Return (x, y) of the center of cell containing provided text 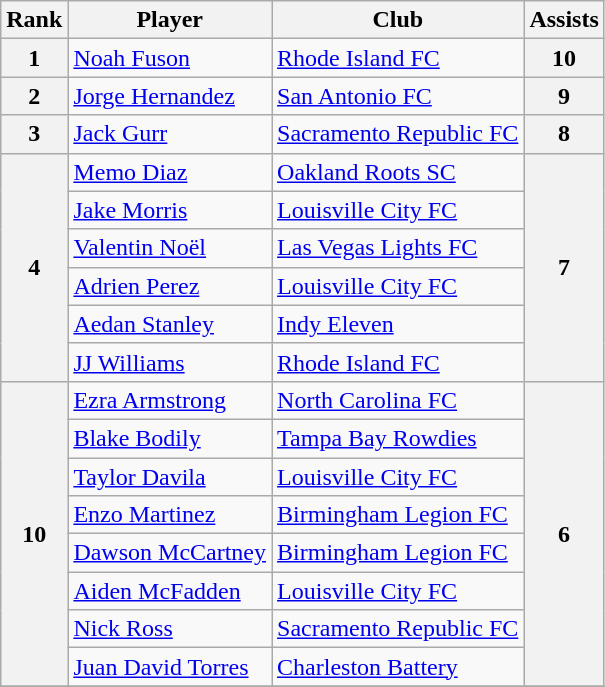
1 (34, 58)
3 (34, 134)
Oakland Roots SC (398, 172)
8 (564, 134)
Nick Ross (170, 629)
Valentin Noël (170, 248)
Blake Bodily (170, 438)
2 (34, 96)
Dawson McCartney (170, 553)
Tampa Bay Rowdies (398, 438)
Indy Eleven (398, 324)
Aiden McFadden (170, 591)
Jorge Hernandez (170, 96)
Noah Fuson (170, 58)
Juan David Torres (170, 667)
North Carolina FC (398, 400)
Rank (34, 20)
JJ Williams (170, 362)
Ezra Armstrong (170, 400)
Player (170, 20)
6 (564, 533)
4 (34, 267)
Assists (564, 20)
9 (564, 96)
Las Vegas Lights FC (398, 248)
Enzo Martinez (170, 515)
Jack Gurr (170, 134)
Jake Morris (170, 210)
7 (564, 267)
Club (398, 20)
San Antonio FC (398, 96)
Memo Diaz (170, 172)
Charleston Battery (398, 667)
Aedan Stanley (170, 324)
Adrien Perez (170, 286)
Taylor Davila (170, 477)
